Scan for the cell matching the given text and deliver its (x, y) coordinate at center. 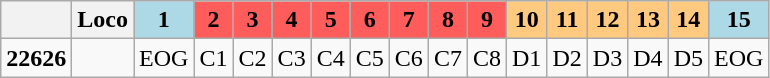
14 (688, 20)
D2 (567, 58)
10 (527, 20)
D5 (688, 58)
3 (252, 20)
6 (370, 20)
C8 (486, 58)
D3 (607, 58)
5 (330, 20)
Loco (103, 20)
C4 (330, 58)
C6 (408, 58)
11 (567, 20)
13 (648, 20)
12 (607, 20)
C5 (370, 58)
C3 (292, 58)
D1 (527, 58)
1 (164, 20)
D4 (648, 58)
7 (408, 20)
22626 (36, 58)
2 (214, 20)
C7 (448, 58)
C2 (252, 58)
15 (739, 20)
4 (292, 20)
8 (448, 20)
C1 (214, 58)
9 (486, 20)
